Output the [x, y] coordinate of the center of the cell containing the given text.  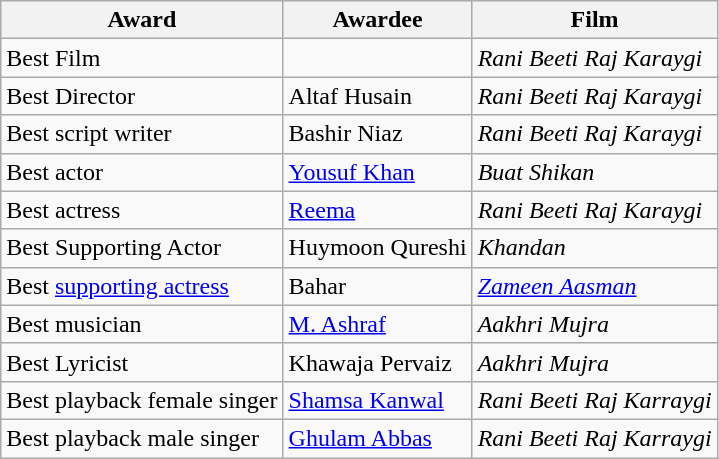
Best actress [142, 210]
Yousuf Khan [378, 172]
Shamsa Kanwal [378, 400]
Best playback female singer [142, 400]
Best script writer [142, 134]
Award [142, 20]
Best musician [142, 324]
Khandan [594, 248]
Film [594, 20]
Best Film [142, 58]
Best Supporting Actor [142, 248]
Best supporting actress [142, 286]
Zameen Aasman [594, 286]
Khawaja Pervaiz [378, 362]
Best Lyricist [142, 362]
Bashir Niaz [378, 134]
Bahar [378, 286]
Awardee [378, 20]
Ghulam Abbas [378, 438]
Reema [378, 210]
Best Director [142, 96]
Huymoon Qureshi [378, 248]
Best actor [142, 172]
Best playback male singer [142, 438]
Buat Shikan [594, 172]
Altaf Husain [378, 96]
M. Ashraf [378, 324]
